Detect which cell encompasses the target text, then output its (X, Y) center coordinate. 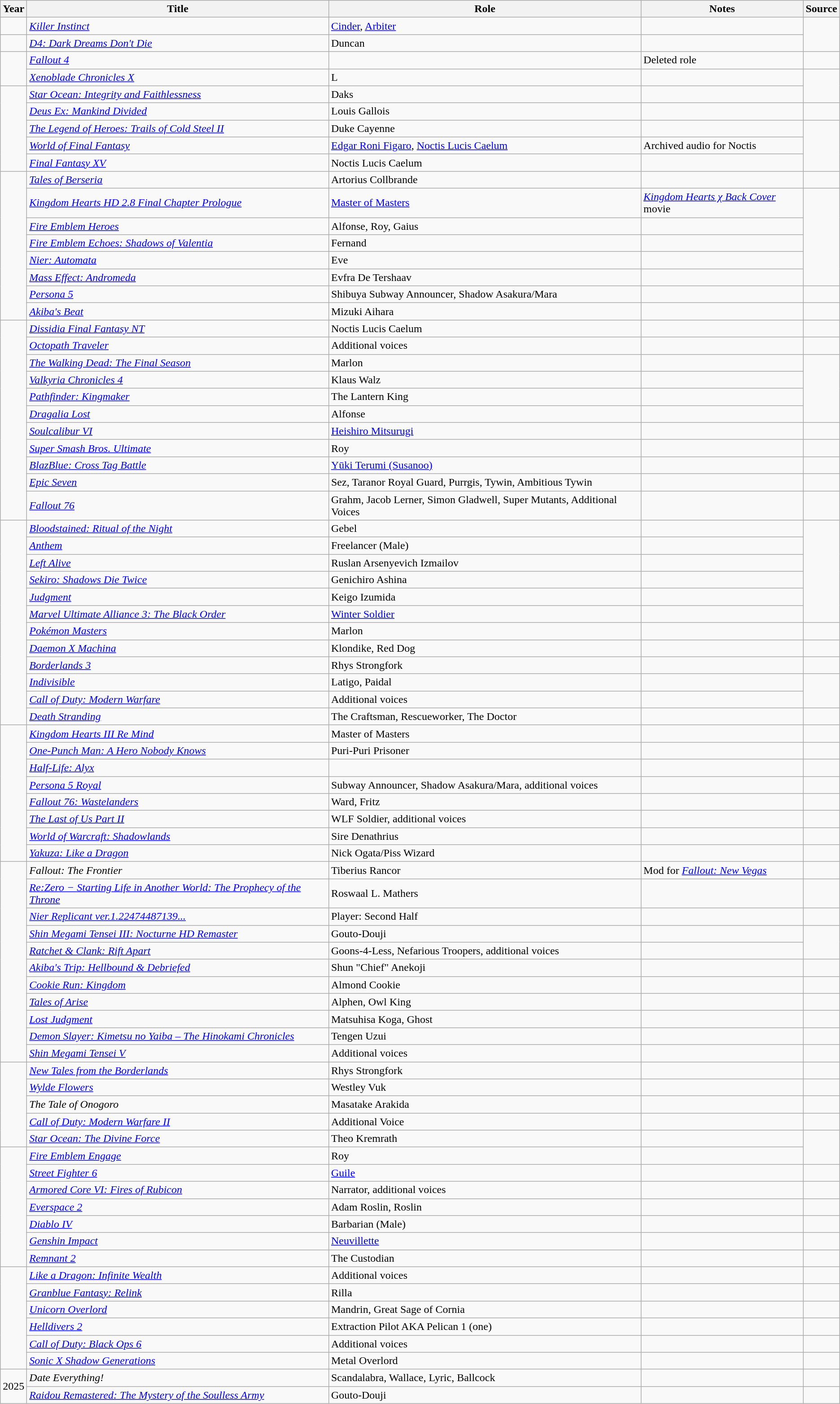
Klaus Walz (485, 380)
Mandrin, Great Sage of Cornia (485, 1309)
Latigo, Paidal (485, 682)
Sonic X Shadow Generations (178, 1361)
Keigo Izumida (485, 597)
Shibuya Subway Announcer, Shadow Asakura/Mara (485, 294)
Star Ocean: The Divine Force (178, 1139)
Notes (722, 9)
World of Warcraft: Shadowlands (178, 836)
Date Everything! (178, 1378)
Theo Kremrath (485, 1139)
Akiba's Trip: Hellbound & Debriefed (178, 968)
Re:Zero − Starting Life in Another World: The Prophecy of the Throne (178, 893)
Genshin Impact (178, 1241)
Super Smash Bros. Ultimate (178, 448)
The Tale of Onogoro (178, 1105)
The Legend of Heroes: Trails of Cold Steel II (178, 128)
Klondike, Red Dog (485, 648)
Deleted role (722, 60)
Pokémon Masters (178, 631)
Ward, Fritz (485, 802)
Duke Cayenne (485, 128)
Goons-4-Less, Nefarious Troopers, additional voices (485, 951)
Guile (485, 1173)
Fallout 76 (178, 505)
Like a Dragon: Infinite Wealth (178, 1275)
Fallout 76: Wastelanders (178, 802)
Call of Duty: Modern Warfare (178, 699)
BlazBlue: Cross Tag Battle (178, 465)
Heishiro Mitsurugi (485, 431)
Roswaal L. Mathers (485, 893)
Louis Gallois (485, 111)
Tengen Uzui (485, 1036)
Unicorn Overlord (178, 1309)
Kingdom Hearts HD 2.8 Final Chapter Prologue (178, 203)
Borderlands 3 (178, 665)
Almond Cookie (485, 985)
Role (485, 9)
Alfonse (485, 414)
Metal Overlord (485, 1361)
Lost Judgment (178, 1019)
2025 (13, 1386)
Rilla (485, 1292)
Barbarian (Male) (485, 1224)
Kingdom Hearts χ Back Cover movie (722, 203)
New Tales from the Borderlands (178, 1071)
Tiberius Rancor (485, 870)
Tales of Arise (178, 1002)
Extraction Pilot AKA Pelican 1 (one) (485, 1326)
The Custodian (485, 1258)
Westley Vuk (485, 1088)
Winter Soldier (485, 614)
Nier: Automata (178, 260)
Freelancer (Male) (485, 546)
Duncan (485, 43)
Raidou Remastered: The Mystery of the Soulless Army (178, 1395)
Fire Emblem Heroes (178, 226)
Subway Announcer, Shadow Asakura/Mara, additional voices (485, 785)
Nick Ogata/Piss Wizard (485, 853)
Death Stranding (178, 716)
Ratchet & Clank: Rift Apart (178, 951)
Final Fantasy XV (178, 162)
L (485, 77)
Cinder, Arbiter (485, 26)
Shin Megami Tensei III: Nocturne HD Remaster (178, 934)
Archived audio for Noctis (722, 145)
Genichiro Ashina (485, 580)
Daemon X Machina (178, 648)
Call of Duty: Black Ops 6 (178, 1343)
Akiba's Beat (178, 312)
Diablo IV (178, 1224)
Puri-Puri Prisoner (485, 750)
Deus Ex: Mankind Divided (178, 111)
Kingdom Hearts III Re Mind (178, 733)
Killer Instinct (178, 26)
Soulcalibur VI (178, 431)
Marvel Ultimate Alliance 3: The Black Order (178, 614)
Valkyria Chronicles 4 (178, 380)
Additional Voice (485, 1122)
Artorius Collbrande (485, 180)
Gebel (485, 529)
Dissidia Final Fantasy NT (178, 329)
Indivisible (178, 682)
Edgar Roni Figaro, Noctis Lucis Caelum (485, 145)
Star Ocean: Integrity and Faithlessness (178, 94)
The Craftsman, Rescueworker, The Doctor (485, 716)
Mizuki Aihara (485, 312)
Armored Core VI: Fires of Rubicon (178, 1190)
Anthem (178, 546)
Shun "Chief" Anekoji (485, 968)
Wylde Flowers (178, 1088)
The Lantern King (485, 397)
Persona 5 Royal (178, 785)
Ruslan Arsenyevich Izmailov (485, 563)
Eve (485, 260)
Narrator, additional voices (485, 1190)
Persona 5 (178, 294)
Helldivers 2 (178, 1326)
Octopath Traveler (178, 346)
Judgment (178, 597)
Remnant 2 (178, 1258)
Evfra De Tershaav (485, 277)
Fire Emblem Engage (178, 1156)
Sire Denathrius (485, 836)
Source (821, 9)
Daks (485, 94)
Yūki Terumi (Susanoo) (485, 465)
Tales of Berseria (178, 180)
Alphen, Owl King (485, 1002)
Half-Life: Alyx (178, 768)
Street Fighter 6 (178, 1173)
Title (178, 9)
Scandalabra, Wallace, Lyric, Ballcock (485, 1378)
D4: Dark Dreams Don't Die (178, 43)
Matsuhisa Koga, Ghost (485, 1019)
Nier Replicant ver.1.22474487139... (178, 917)
Pathfinder: Kingmaker (178, 397)
Call of Duty: Modern Warfare II (178, 1122)
The Last of Us Part II (178, 819)
Demon Slayer: Kimetsu no Yaiba – The Hinokami Chronicles (178, 1036)
One-Punch Man: A Hero Nobody Knows (178, 750)
Sez, Taranor Royal Guard, Purrgis, Tywin, Ambitious Tywin (485, 482)
World of Final Fantasy (178, 145)
Dragalia Lost (178, 414)
Yakuza: Like a Dragon (178, 853)
Epic Seven (178, 482)
Sekiro: Shadows Die Twice (178, 580)
The Walking Dead: The Final Season (178, 363)
Fallout 4 (178, 60)
Neuvillette (485, 1241)
Masatake Arakida (485, 1105)
Player: Second Half (485, 917)
Fire Emblem Echoes: Shadows of Valentia (178, 243)
Granblue Fantasy: Relink (178, 1292)
Mass Effect: Andromeda (178, 277)
Bloodstained: Ritual of the Night (178, 529)
Everspace 2 (178, 1207)
Xenoblade Chronicles X (178, 77)
Year (13, 9)
Cookie Run: Kingdom (178, 985)
Fallout: The Frontier (178, 870)
Alfonse, Roy, Gaius (485, 226)
Fernand (485, 243)
Mod for Fallout: New Vegas (722, 870)
Left Alive (178, 563)
Grahm, Jacob Lerner, Simon Gladwell, Super Mutants, Additional Voices (485, 505)
WLF Soldier, additional voices (485, 819)
Shin Megami Tensei V (178, 1053)
Adam Roslin, Roslin (485, 1207)
